Find where the given text appears and provide that cell's center as [x, y] coordinate. 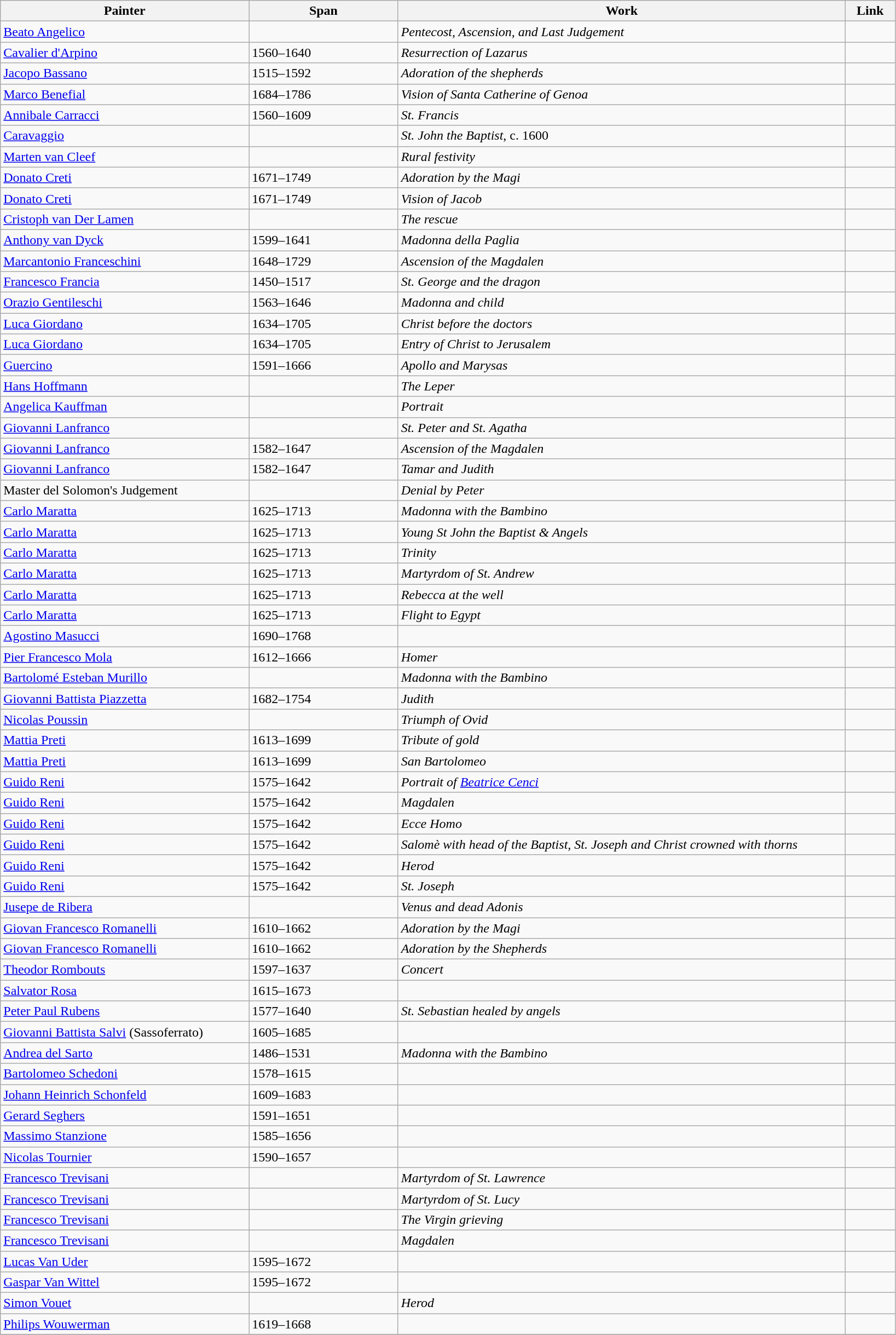
St. Francis [622, 115]
Denial by Peter [622, 490]
1619–1668 [323, 1324]
Anthony van Dyck [125, 240]
Triumph of Ovid [622, 720]
Tamar and Judith [622, 469]
Work [622, 11]
Christ before the doctors [622, 324]
1591–1651 [323, 1115]
Adoration of the shepherds [622, 73]
Resurrection of Lazarus [622, 53]
Tribute of gold [622, 740]
Beato Angelico [125, 32]
The rescue [622, 219]
Orazio Gentileschi [125, 303]
Francesco Francia [125, 282]
Painter [125, 11]
St. John the Baptist, c. 1600 [622, 136]
Martyrdom of St. Andrew [622, 573]
Angelica Kauffman [125, 407]
Span [323, 11]
Entry of Christ to Jerusalem [622, 344]
1609–1683 [323, 1095]
1648–1729 [323, 261]
Marten van Cleef [125, 157]
Johann Heinrich Schonfeld [125, 1095]
1590–1657 [323, 1157]
Lucas Van Uder [125, 1261]
Flight to Egypt [622, 615]
Rural festivity [622, 157]
Link [870, 11]
1682–1754 [323, 699]
Massimo Stanzione [125, 1136]
1585–1656 [323, 1136]
Cavalier d'Arpino [125, 53]
Philips Wouwerman [125, 1324]
Nicolas Tournier [125, 1157]
Salvator Rosa [125, 991]
1612–1666 [323, 657]
Giovanni Battista Piazzetta [125, 699]
St. Joseph [622, 886]
Pentecost, Ascension, and Last Judgement [622, 32]
Ecce Homo [622, 824]
Trinity [622, 553]
1615–1673 [323, 991]
Adoration by the Shepherds [622, 949]
Rebecca at the well [622, 594]
Andrea del Sarto [125, 1053]
1560–1640 [323, 53]
1605–1685 [323, 1032]
Vision of Santa Catherine of Genoa [622, 94]
Peter Paul Rubens [125, 1011]
1591–1666 [323, 365]
Jusepe de Ribera [125, 907]
Bartolomé Esteban Murillo [125, 678]
The Virgin grieving [622, 1219]
Hans Hoffmann [125, 386]
Concert [622, 970]
Annibale Carracci [125, 115]
1578–1615 [323, 1074]
Nicolas Poussin [125, 720]
St. George and the dragon [622, 282]
1597–1637 [323, 970]
Gaspar Van Wittel [125, 1282]
Venus and dead Adonis [622, 907]
Pier Francesco Mola [125, 657]
Jacopo Bassano [125, 73]
1450–1517 [323, 282]
1577–1640 [323, 1011]
1563–1646 [323, 303]
1599–1641 [323, 240]
Marcantonio Franceschini [125, 261]
San Bartolomeo [622, 761]
Portrait of Beatrice Cenci [622, 782]
Master del Solomon's Judgement [125, 490]
Martyrdom of St. Lawrence [622, 1178]
Theodor Rombouts [125, 970]
Apollo and Marysas [622, 365]
1560–1609 [323, 115]
Madonna della Paglia [622, 240]
Salomè with head of the Baptist, St. Joseph and Christ crowned with thorns [622, 844]
Vision of Jacob [622, 198]
Agostino Masucci [125, 636]
Judith [622, 699]
1684–1786 [323, 94]
Homer [622, 657]
1486–1531 [323, 1053]
Young St John the Baptist & Angels [622, 532]
1690–1768 [323, 636]
St. Peter and St. Agatha [622, 428]
Giovanni Battista Salvi (Sassoferrato) [125, 1032]
Marco Benefial [125, 94]
St. Sebastian healed by angels [622, 1011]
Caravaggio [125, 136]
Gerard Seghers [125, 1115]
Madonna and child [622, 303]
Cristoph van Der Lamen [125, 219]
Portrait [622, 407]
Guercino [125, 365]
Bartolomeo Schedoni [125, 1074]
1515–1592 [323, 73]
Martyrdom of St. Lucy [622, 1199]
Simon Vouet [125, 1303]
The Leper [622, 386]
